Provide the [X, Y] coordinate of the cell's center where the given text is located.  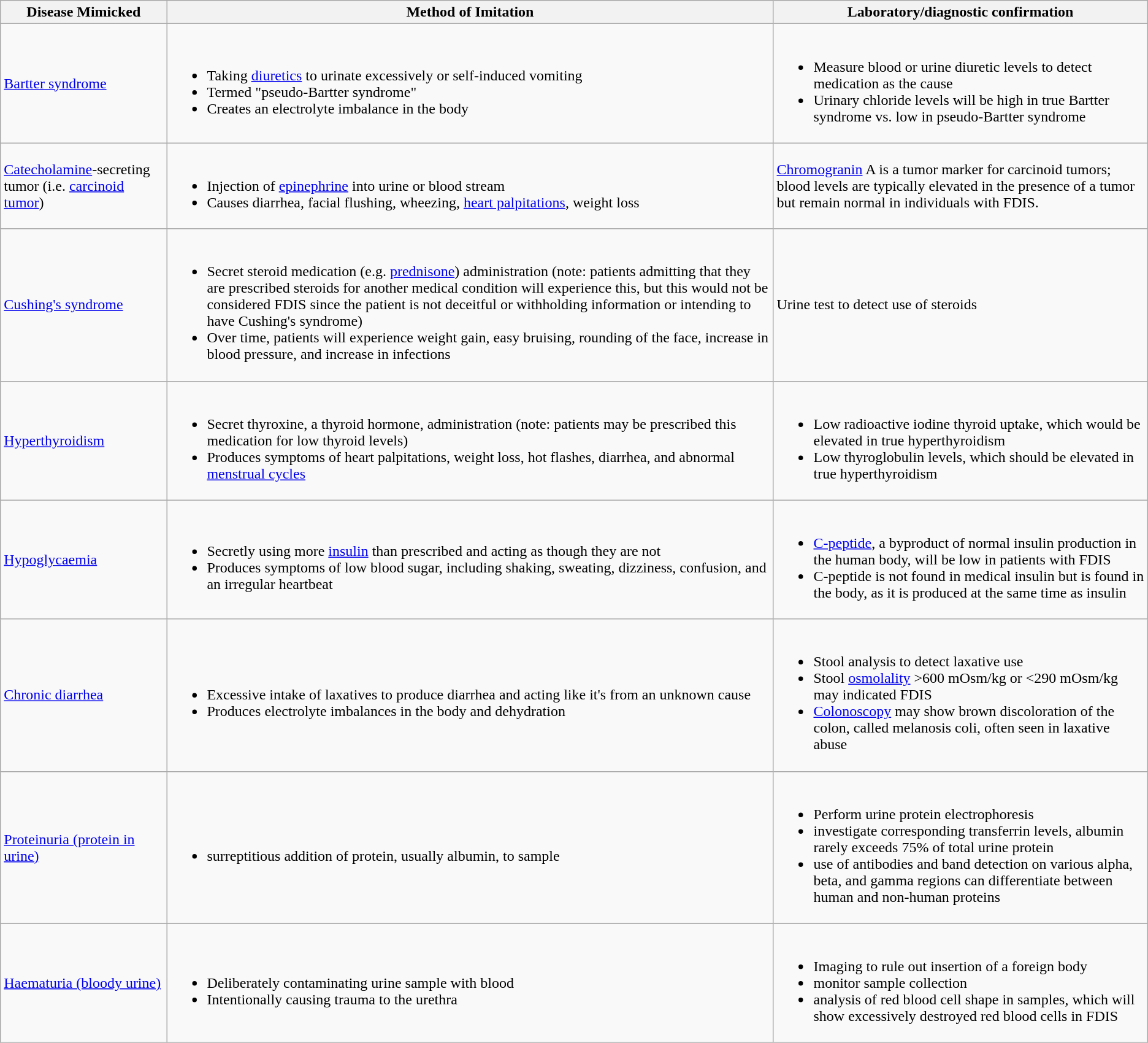
Hypoglycaemia [83, 560]
Deliberately contaminating urine sample with bloodIntentionally causing trauma to the urethra [470, 983]
Proteinuria (protein in urine) [83, 847]
Hyperthyroidism [83, 441]
Urine test to detect use of steroids [960, 305]
Laboratory/diagnostic confirmation [960, 12]
Catecholamine-secreting tumor (i.e. carcinoid tumor) [83, 186]
Haematuria (bloody urine) [83, 983]
Disease Mimicked [83, 12]
Bartter syndrome [83, 83]
Taking diuretics to urinate excessively or self-induced vomitingTermed "pseudo-Bartter syndrome"Creates an electrolyte imbalance in the body [470, 83]
Cushing's syndrome [83, 305]
surreptitious addition of protein, usually albumin, to sample [470, 847]
Method of Imitation [470, 12]
Chronic diarrhea [83, 695]
Injection of epinephrine into urine or blood streamCauses diarrhea, facial flushing, wheezing, heart palpitations, weight loss [470, 186]
